Return the [x, y] coordinate for the center point of the cell that contains the specified text.  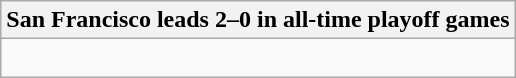
San Francisco leads 2–0 in all-time playoff games [258, 20]
